Find where the given text appears and provide that cell's center as (x, y) coordinate. 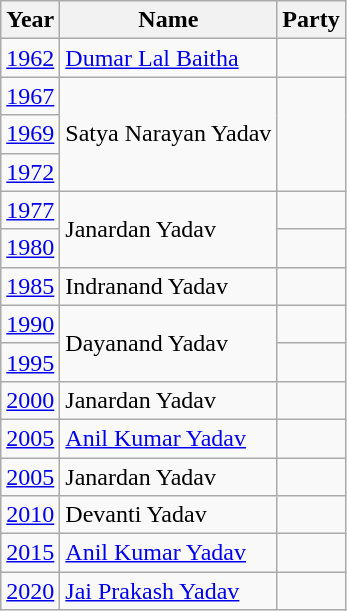
1990 (30, 324)
Jai Prakash Yadav (168, 591)
2000 (30, 400)
Name (168, 20)
Satya Narayan Yadav (168, 134)
Indranand Yadav (168, 286)
1995 (30, 362)
2020 (30, 591)
2010 (30, 515)
Dumar Lal Baitha (168, 58)
1962 (30, 58)
1969 (30, 134)
1977 (30, 210)
1980 (30, 248)
1985 (30, 286)
1972 (30, 172)
Party (311, 20)
Devanti Yadav (168, 515)
1967 (30, 96)
Year (30, 20)
Dayanand Yadav (168, 343)
2015 (30, 553)
